Determine the [X, Y] coordinate at the center of the cell enclosing the given text.  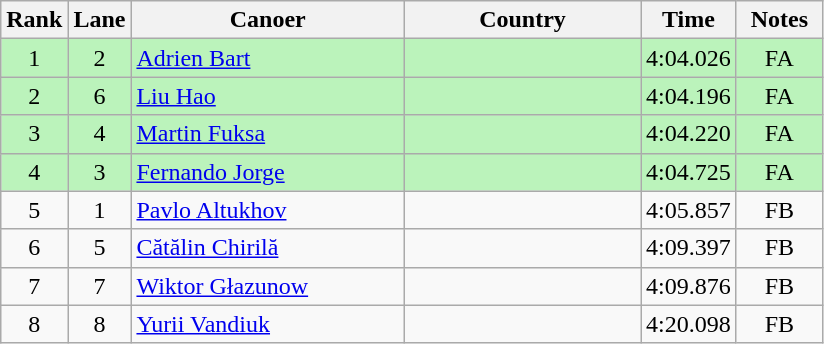
Pavlo Altukhov [268, 210]
Lane [100, 20]
4:05.857 [689, 210]
Liu Hao [268, 96]
Cătălin Chirilă [268, 248]
4:04.725 [689, 172]
Adrien Bart [268, 58]
4:04.220 [689, 134]
Wiktor Głazunow [268, 286]
4:04.026 [689, 58]
Fernando Jorge [268, 172]
4:09.876 [689, 286]
Country [522, 20]
Martin Fuksa [268, 134]
Canoer [268, 20]
Rank [34, 20]
Time [689, 20]
Notes [779, 20]
Yurii Vandiuk [268, 324]
4:09.397 [689, 248]
4:20.098 [689, 324]
4:04.196 [689, 96]
